Detect which cell encompasses the target text, then output its (X, Y) center coordinate. 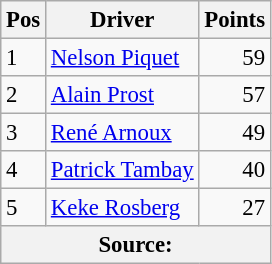
59 (234, 58)
Pos (24, 20)
Points (234, 20)
Source: (136, 245)
Driver (122, 20)
2 (24, 95)
4 (24, 170)
Nelson Piquet (122, 58)
40 (234, 170)
57 (234, 95)
3 (24, 133)
Keke Rosberg (122, 208)
Patrick Tambay (122, 170)
1 (24, 58)
René Arnoux (122, 133)
5 (24, 208)
27 (234, 208)
49 (234, 133)
Alain Prost (122, 95)
